Return the [X, Y] coordinate for the center point of the cell that contains the specified text.  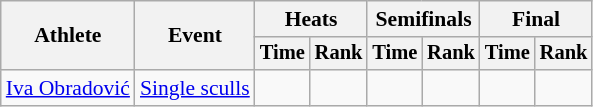
Heats [311, 19]
Event [195, 36]
Single sculls [195, 88]
Athlete [68, 36]
Final [536, 19]
Iva Obradović [68, 88]
Semifinals [423, 19]
